Return the [x, y] coordinate for the center point of the cell that contains the specified text.  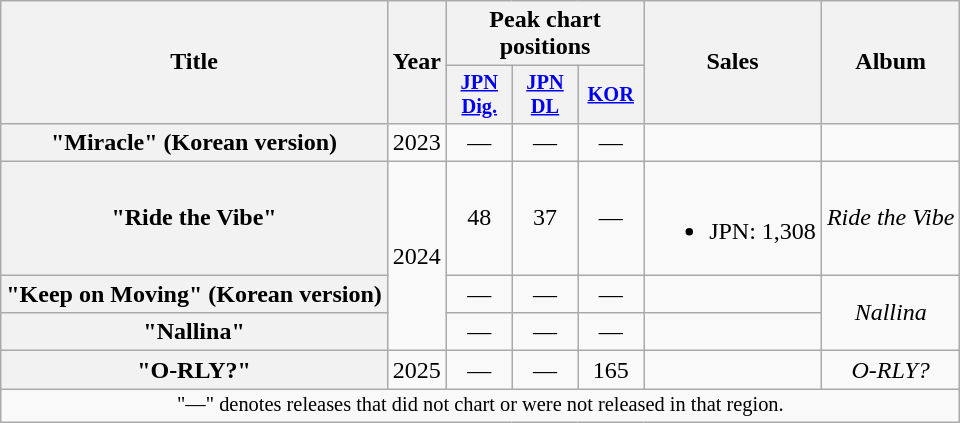
Ride the Vibe [890, 218]
Title [194, 62]
"Ride the Vibe" [194, 218]
KOR [611, 95]
Peak chart positions [544, 34]
37 [545, 218]
JPNDig. [479, 95]
"Nallina" [194, 332]
Album [890, 62]
48 [479, 218]
2023 [416, 142]
"O-RLY?" [194, 370]
165 [611, 370]
Sales [733, 62]
Nallina [890, 313]
Year [416, 62]
JPN: 1,308 [733, 218]
O-RLY? [890, 370]
"Keep on Moving" (Korean version) [194, 294]
"—" denotes releases that did not chart or were not released in that region. [480, 406]
"Miracle" (Korean version) [194, 142]
2024 [416, 256]
2025 [416, 370]
JPNDL [545, 95]
